Provide the [X, Y] coordinate of the cell's center where the given text is located.  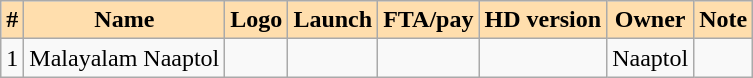
Launch [333, 20]
Note [724, 20]
1 [12, 58]
Malayalam Naaptol [124, 58]
Name [124, 20]
HD version [543, 20]
FTA/pay [428, 20]
Owner [650, 20]
Logo [256, 20]
# [12, 20]
Naaptol [650, 58]
